Return (X, Y) of the center of cell containing provided text 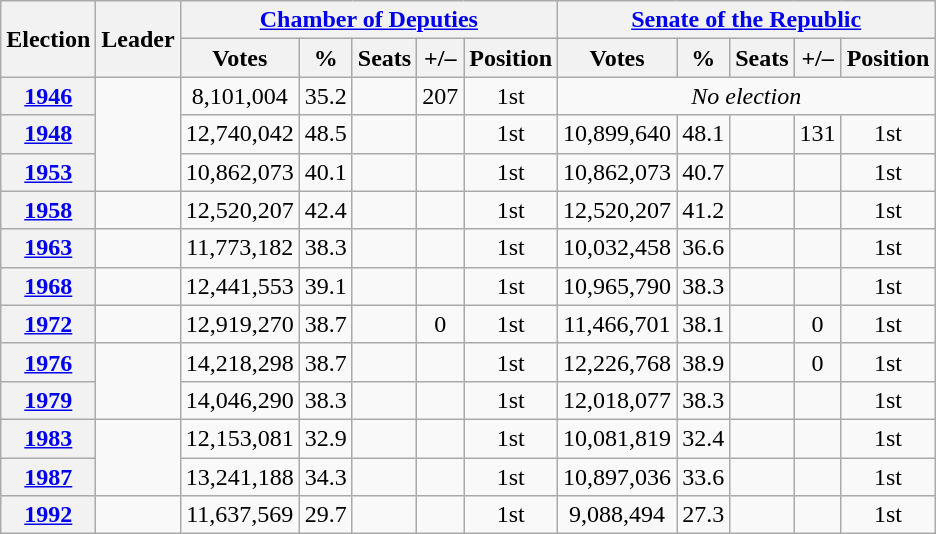
1983 (48, 438)
48.5 (326, 134)
Senate of the Republic (746, 20)
12,018,077 (618, 400)
1987 (48, 477)
1963 (48, 248)
1953 (48, 172)
12,226,768 (618, 362)
38.1 (704, 324)
13,241,188 (240, 477)
10,032,458 (618, 248)
Leader (138, 39)
Election (48, 39)
33.6 (704, 477)
131 (818, 134)
1979 (48, 400)
35.2 (326, 96)
1968 (48, 286)
39.1 (326, 286)
Chamber of Deputies (368, 20)
32.4 (704, 438)
40.7 (704, 172)
41.2 (704, 210)
12,740,042 (240, 134)
29.7 (326, 515)
11,637,569 (240, 515)
1992 (48, 515)
1946 (48, 96)
8,101,004 (240, 96)
11,773,182 (240, 248)
12,153,081 (240, 438)
38.9 (704, 362)
27.3 (704, 515)
12,919,270 (240, 324)
34.3 (326, 477)
14,218,298 (240, 362)
1958 (48, 210)
42.4 (326, 210)
No election (746, 96)
9,088,494 (618, 515)
11,466,701 (618, 324)
207 (440, 96)
1948 (48, 134)
10,899,640 (618, 134)
1976 (48, 362)
10,965,790 (618, 286)
32.9 (326, 438)
36.6 (704, 248)
10,897,036 (618, 477)
14,046,290 (240, 400)
48.1 (704, 134)
12,441,553 (240, 286)
40.1 (326, 172)
10,081,819 (618, 438)
1972 (48, 324)
